Scan for the cell matching the given text and deliver its [X, Y] coordinate at center. 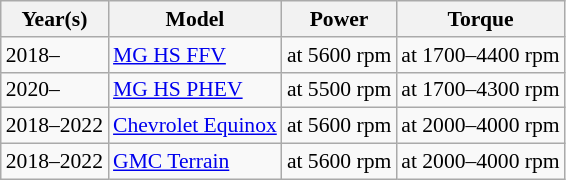
2018– [54, 55]
at 1700–4300 rpm [480, 90]
Model [195, 19]
GMC Terrain [195, 162]
at 1700–4400 rpm [480, 55]
Torque [480, 19]
Year(s) [54, 19]
MG HS FFV [195, 55]
MG HS PHEV [195, 90]
at 5500 rpm [339, 90]
Power [339, 19]
Chevrolet Equinox [195, 126]
2020– [54, 90]
